Capture the cell that displays the provided text and extract its (X, Y) central coordinate. 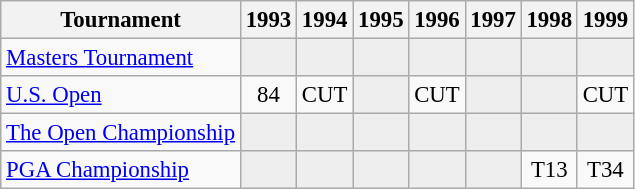
T34 (605, 170)
1994 (325, 20)
1997 (493, 20)
1993 (268, 20)
1998 (549, 20)
1996 (437, 20)
Masters Tournament (121, 58)
The Open Championship (121, 133)
U.S. Open (121, 95)
PGA Championship (121, 170)
Tournament (121, 20)
1999 (605, 20)
1995 (381, 20)
84 (268, 95)
T13 (549, 170)
